Capture the cell that displays the provided text and extract its [X, Y] central coordinate. 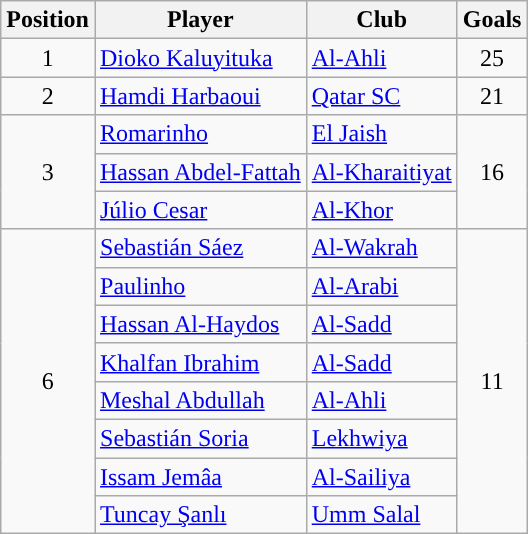
25 [492, 58]
Qatar SC [382, 96]
Paulinho [200, 286]
2 [48, 96]
Hassan Abdel-Fattah [200, 172]
Lekhwiya [382, 438]
Hassan Al-Haydos [200, 324]
16 [492, 172]
3 [48, 172]
Al-Wakrah [382, 248]
Sebastián Sáez [200, 248]
Sebastián Soria [200, 438]
Meshal Abdullah [200, 400]
21 [492, 96]
Romarinho [200, 134]
Hamdi Harbaoui [200, 96]
Dioko Kaluyituka [200, 58]
Player [200, 20]
Al-Khor [382, 210]
1 [48, 58]
Al-Kharaitiyat [382, 172]
Tuncay Şanlı [200, 515]
Umm Salal [382, 515]
Al-Arabi [382, 286]
Khalfan Ibrahim [200, 362]
Issam Jemâa [200, 477]
Al-Sailiya [382, 477]
Goals [492, 20]
6 [48, 381]
Club [382, 20]
Position [48, 20]
El Jaish [382, 134]
Júlio Cesar [200, 210]
11 [492, 381]
